Capture the cell that displays the provided text and extract its (X, Y) central coordinate. 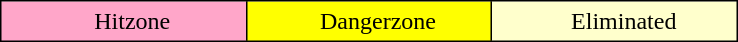
Dangerzone (369, 21)
Eliminated (615, 21)
Hitzone (123, 21)
